Identify which cell holds the provided text, then report its (x, y) central coordinate. 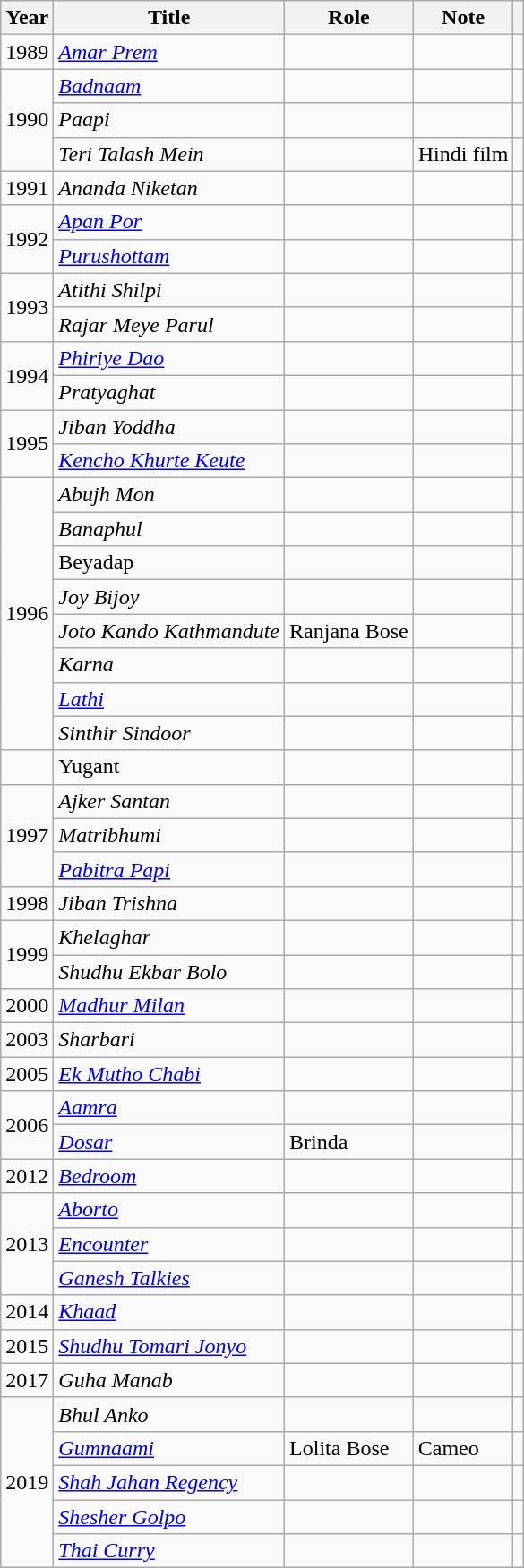
2015 (27, 1346)
1992 (27, 239)
Bedroom (169, 1176)
Karna (169, 665)
Pratyaghat (169, 392)
1997 (27, 835)
Ajker Santan (169, 801)
1989 (27, 52)
Bhul Anko (169, 1414)
Joy Bijoy (169, 597)
2019 (27, 1482)
Pabitra Papi (169, 869)
2013 (27, 1244)
Kencho Khurte Keute (169, 461)
1991 (27, 188)
Gumnaami (169, 1448)
Purushottam (169, 256)
2012 (27, 1176)
2017 (27, 1380)
2014 (27, 1312)
Sharbari (169, 1040)
Joto Kando Kathmandute (169, 631)
Atithi Shilpi (169, 290)
Cameo (463, 1448)
Khelaghar (169, 937)
Shesher Golpo (169, 1517)
1994 (27, 375)
Shudhu Ekbar Bolo (169, 971)
Jiban Trishna (169, 903)
Abujh Mon (169, 495)
Sinthir Sindoor (169, 733)
Shah Jahan Regency (169, 1482)
Lolita Bose (349, 1448)
Ranjana Bose (349, 631)
Ganesh Talkies (169, 1278)
2000 (27, 1006)
Beyadap (169, 563)
Badnaam (169, 86)
Matribhumi (169, 835)
2005 (27, 1074)
Aborto (169, 1210)
Banaphul (169, 529)
1996 (27, 614)
Jiban Yoddha (169, 427)
Yugant (169, 767)
Hindi film (463, 154)
1993 (27, 307)
Aamra (169, 1108)
Paapi (169, 120)
Note (463, 18)
Dosar (169, 1142)
Apan Por (169, 222)
Rajar Meye Parul (169, 324)
Khaad (169, 1312)
1995 (27, 444)
Ananda Niketan (169, 188)
Encounter (169, 1244)
Role (349, 18)
2003 (27, 1040)
1990 (27, 120)
Madhur Milan (169, 1006)
Thai Curry (169, 1551)
Teri Talash Mein (169, 154)
Brinda (349, 1142)
1999 (27, 954)
Amar Prem (169, 52)
Phiriye Dao (169, 358)
2006 (27, 1125)
Guha Manab (169, 1380)
Shudhu Tomari Jonyo (169, 1346)
Title (169, 18)
Lathi (169, 699)
Ek Mutho Chabi (169, 1074)
1998 (27, 903)
Year (27, 18)
